Return [x, y] of the center of cell containing provided text 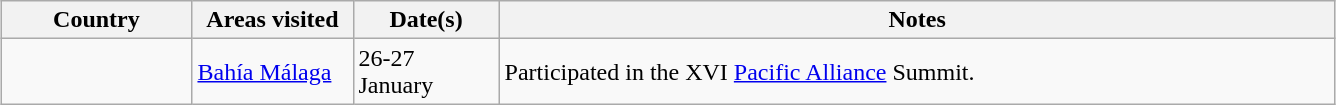
26-27 January [426, 72]
Areas visited [272, 20]
Date(s) [426, 20]
Country [96, 20]
Bahía Málaga [272, 72]
Notes [917, 20]
Participated in the XVI Pacific Alliance Summit. [917, 72]
